Detect which cell encompasses the target text, then output its [X, Y] center coordinate. 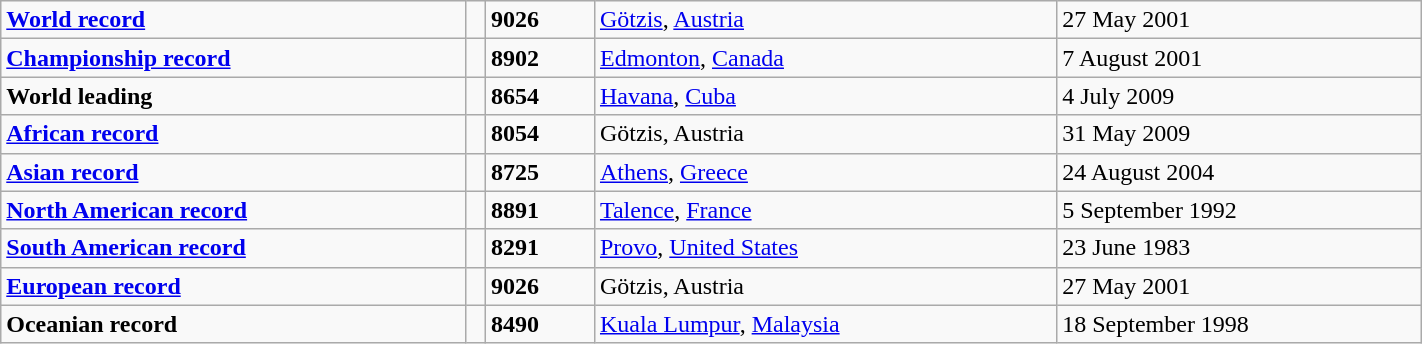
7 August 2001 [1240, 58]
African record [233, 134]
8291 [540, 248]
8725 [540, 172]
Asian record [233, 172]
18 September 1998 [1240, 324]
Athens, Greece [825, 172]
8891 [540, 210]
World leading [233, 96]
Oceanian record [233, 324]
European record [233, 286]
Championship record [233, 58]
5 September 1992 [1240, 210]
8490 [540, 324]
23 June 1983 [1240, 248]
8054 [540, 134]
8654 [540, 96]
Talence, France [825, 210]
South American record [233, 248]
World record [233, 20]
31 May 2009 [1240, 134]
4 July 2009 [1240, 96]
8902 [540, 58]
North American record [233, 210]
Havana, Cuba [825, 96]
Kuala Lumpur, Malaysia [825, 324]
24 August 2004 [1240, 172]
Provo, United States [825, 248]
Edmonton, Canada [825, 58]
